Pinpoint the cell where the given text exists, returning its [X, Y] midpoint coordinate. 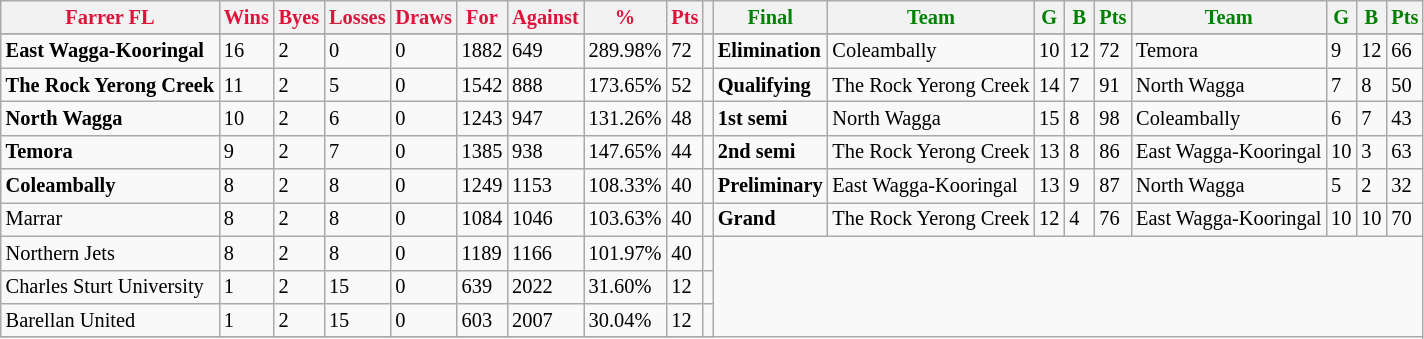
1153 [546, 186]
Draws [423, 17]
43 [1404, 118]
70 [1404, 219]
947 [546, 118]
Northern Jets [110, 253]
87 [1112, 186]
649 [546, 51]
2007 [546, 320]
108.33% [626, 186]
98 [1112, 118]
101.97% [626, 253]
86 [1112, 152]
938 [546, 152]
44 [684, 152]
30.04% [626, 320]
289.98% [626, 51]
63 [1404, 152]
Byes [299, 17]
Charles Sturt University [110, 287]
For [482, 17]
1249 [482, 186]
Farrer FL [110, 17]
Elimination [770, 51]
31.60% [626, 287]
1542 [482, 85]
Barellan United [110, 320]
Grand [770, 219]
52 [684, 85]
Marrar [110, 219]
Final [770, 17]
Against [546, 17]
91 [1112, 85]
% [626, 17]
888 [546, 85]
4 [1079, 219]
66 [1404, 51]
Wins [246, 17]
1084 [482, 219]
1882 [482, 51]
1166 [546, 253]
1046 [546, 219]
2nd semi [770, 152]
50 [1404, 85]
48 [684, 118]
1243 [482, 118]
2022 [546, 287]
Qualifying [770, 85]
603 [482, 320]
1st semi [770, 118]
1385 [482, 152]
103.63% [626, 219]
Losses [357, 17]
639 [482, 287]
3 [1371, 152]
32 [1404, 186]
147.65% [626, 152]
131.26% [626, 118]
14 [1049, 85]
11 [246, 85]
Preliminary [770, 186]
76 [1112, 219]
173.65% [626, 85]
16 [246, 51]
1189 [482, 253]
